Detect which cell encompasses the target text, then output its [x, y] center coordinate. 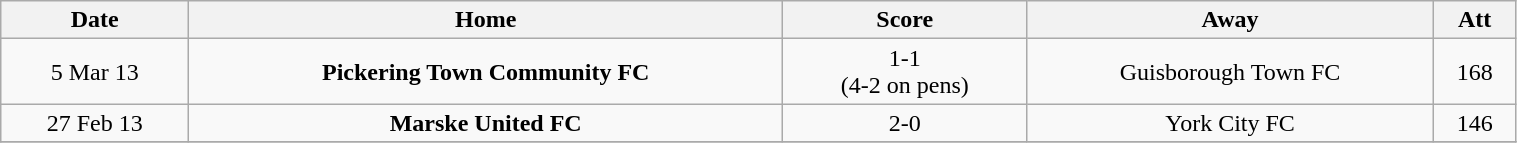
Marske United FC [486, 123]
146 [1474, 123]
5 Mar 13 [95, 72]
Away [1230, 20]
Home [486, 20]
168 [1474, 72]
Pickering Town Community FC [486, 72]
Att [1474, 20]
Score [905, 20]
2-0 [905, 123]
Date [95, 20]
1-1(4-2 on pens) [905, 72]
York City FC [1230, 123]
27 Feb 13 [95, 123]
Guisborough Town FC [1230, 72]
